Locate the cell with the specified text and output its (X, Y) center coordinate. 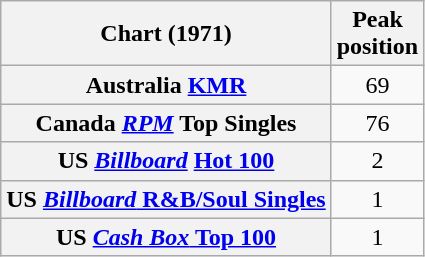
US Cash Box Top 100 (166, 237)
Canada RPM Top Singles (166, 123)
US Billboard R&B/Soul Singles (166, 199)
Chart (1971) (166, 34)
69 (377, 85)
Peakposition (377, 34)
US Billboard Hot 100 (166, 161)
Australia KMR (166, 85)
76 (377, 123)
2 (377, 161)
